From the cell containing the given text, extract its center point as (X, Y) coordinate. 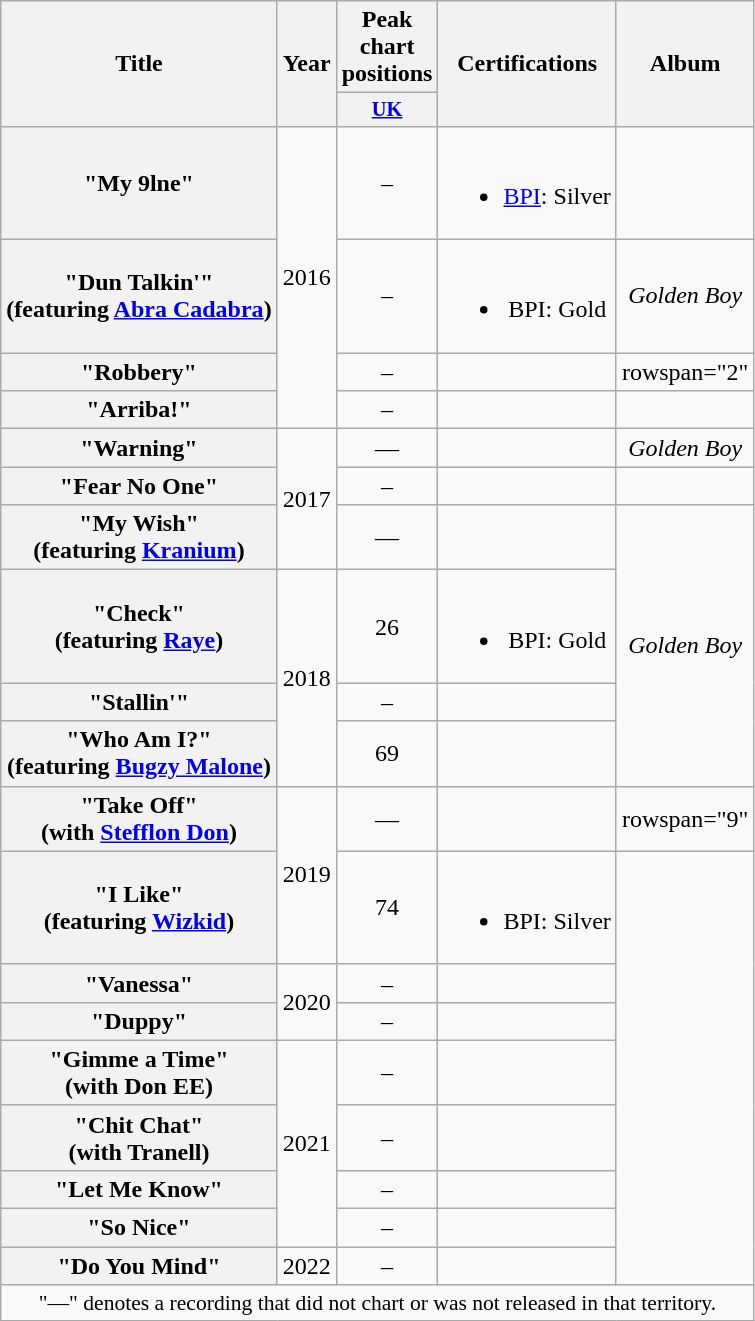
"Duppy" (139, 1021)
"Let Me Know" (139, 1189)
"So Nice" (139, 1228)
2019 (306, 875)
"Warning" (139, 448)
"I Like"(featuring Wizkid) (139, 908)
"Take Off"(with Stefflon Don) (139, 818)
"—" denotes a recording that did not chart or was not released in that territory. (378, 1303)
"Dun Talkin'"(featuring Abra Cadabra) (139, 296)
"My Wish"(featuring Kranium) (139, 538)
"Check"(featuring Raye) (139, 626)
"My 9lne" (139, 182)
"Who Am I?"(featuring Bugzy Malone) (139, 754)
"Vanessa" (139, 983)
rowspan="2" (685, 372)
26 (387, 626)
2018 (306, 678)
2016 (306, 277)
2020 (306, 1002)
UK (387, 110)
"Stallin'" (139, 702)
74 (387, 908)
"Gimme a Time"(with Don EE) (139, 1072)
Title (139, 64)
"Robbery" (139, 372)
"Do You Mind" (139, 1266)
Year (306, 64)
rowspan="9" (685, 818)
"Arriba!" (139, 410)
Album (685, 64)
2017 (306, 500)
Certifications (527, 64)
Peak chart positions (387, 47)
2021 (306, 1143)
2022 (306, 1266)
69 (387, 754)
"Fear No One" (139, 486)
"Chit Chat"(with Tranell) (139, 1138)
